Extract the [X, Y] coordinate from the center of the cell holding the provided text.  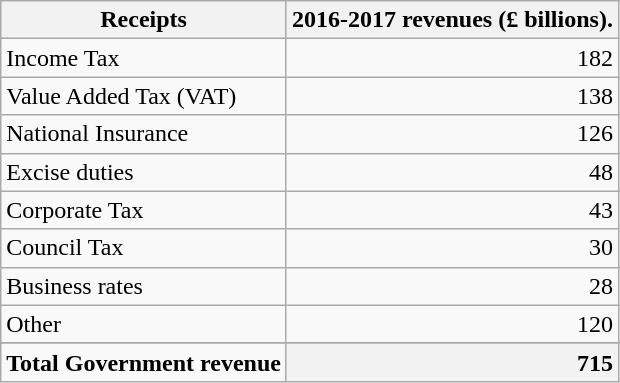
126 [452, 134]
Council Tax [144, 248]
Total Government revenue [144, 362]
43 [452, 210]
Receipts [144, 20]
Other [144, 324]
Business rates [144, 286]
138 [452, 96]
Excise duties [144, 172]
48 [452, 172]
Corporate Tax [144, 210]
Value Added Tax (VAT) [144, 96]
Income Tax [144, 58]
715 [452, 362]
National Insurance [144, 134]
28 [452, 286]
30 [452, 248]
2016-2017 revenues (£ billions). [452, 20]
120 [452, 324]
182 [452, 58]
